Detect which cell encompasses the target text, then output its (x, y) center coordinate. 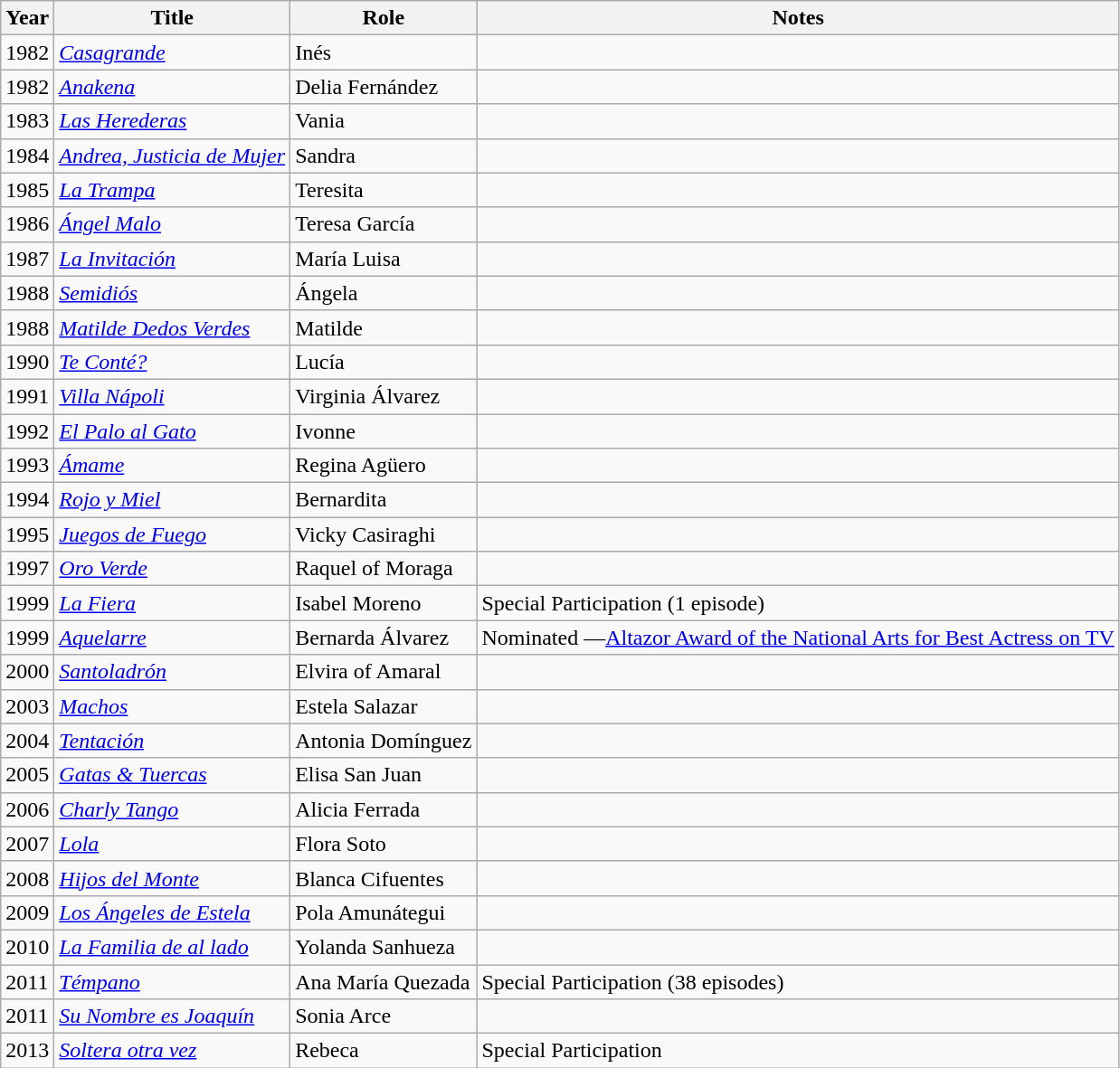
Blanca Cifuentes (384, 878)
Soltera otra vez (172, 1051)
Teresa García (384, 224)
La Familia de al lado (172, 947)
El Palo al Gato (172, 431)
Villa Nápoli (172, 396)
1995 (27, 534)
Ángela (384, 293)
Lola (172, 844)
Rojo y Miel (172, 500)
Vicky Casiraghi (384, 534)
1984 (27, 156)
Elvira of Amaral (384, 672)
2003 (27, 706)
Casagrande (172, 52)
Title (172, 18)
Estela Salazar (384, 706)
2005 (27, 775)
Rebeca (384, 1051)
1983 (27, 121)
Alicia Ferrada (384, 809)
Matilde Dedos Verdes (172, 327)
1991 (27, 396)
1994 (27, 500)
Special Participation (38 episodes) (798, 981)
2004 (27, 741)
Elisa San Juan (384, 775)
2009 (27, 912)
La Trampa (172, 190)
2007 (27, 844)
Hijos del Monte (172, 878)
Su Nombre es Joaquín (172, 1016)
Flora Soto (384, 844)
Antonia Domínguez (384, 741)
Bernardita (384, 500)
2000 (27, 672)
Gatas & Tuercas (172, 775)
Regina Agüero (384, 466)
María Luisa (384, 259)
Special Participation (798, 1051)
Vania (384, 121)
Matilde (384, 327)
Virginia Álvarez (384, 396)
Special Participation (1 episode) (798, 603)
La Fiera (172, 603)
Sonia Arce (384, 1016)
Lucía (384, 362)
Charly Tango (172, 809)
Las Herederas (172, 121)
Ana María Quezada (384, 981)
Isabel Moreno (384, 603)
2013 (27, 1051)
1990 (27, 362)
Delia Fernández (384, 87)
Oro Verde (172, 569)
Tentación (172, 741)
Ivonne (384, 431)
Ángel Malo (172, 224)
Te Conté? (172, 362)
Los Ángeles de Estela (172, 912)
Ámame (172, 466)
Nominated —Altazor Award of the National Arts for Best Actress on TV (798, 638)
Semidiós (172, 293)
2010 (27, 947)
Year (27, 18)
1987 (27, 259)
Anakena (172, 87)
Role (384, 18)
Juegos de Fuego (172, 534)
Raquel of Moraga (384, 569)
Pola Amunátegui (384, 912)
Yolanda Sanhueza (384, 947)
Machos (172, 706)
1997 (27, 569)
Notes (798, 18)
Inés (384, 52)
Sandra (384, 156)
Teresita (384, 190)
Témpano (172, 981)
2008 (27, 878)
Santoladrón (172, 672)
Andrea, Justicia de Mujer (172, 156)
1985 (27, 190)
Aquelarre (172, 638)
1993 (27, 466)
2006 (27, 809)
1992 (27, 431)
La Invitación (172, 259)
1986 (27, 224)
Bernarda Álvarez (384, 638)
